Find where the given text appears and provide that cell's center as [X, Y] coordinate. 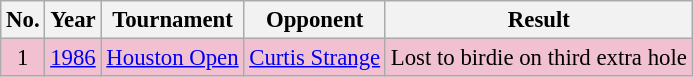
No. [23, 20]
1986 [73, 58]
Lost to birdie on third extra hole [538, 58]
Year [73, 20]
Curtis Strange [315, 58]
Tournament [172, 20]
Result [538, 20]
Opponent [315, 20]
Houston Open [172, 58]
1 [23, 58]
